Output the [X, Y] coordinate of the center of the cell containing the given text.  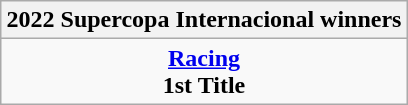
Racing1st Title [204, 72]
2022 Supercopa Internacional winners [204, 20]
